Search for the cell housing the specified text and yield its (X, Y) center coordinate. 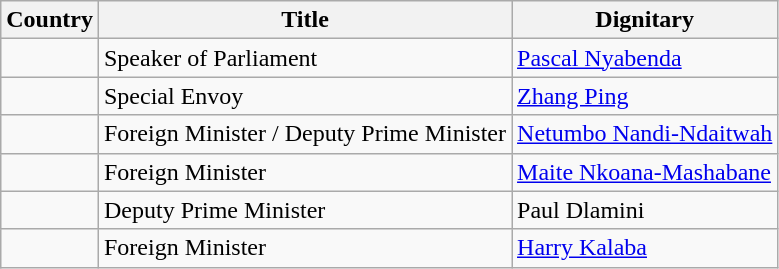
Netumbo Nandi-Ndaitwah (645, 134)
Paul Dlamini (645, 210)
Foreign Minister / Deputy Prime Minister (304, 134)
Country (50, 20)
Deputy Prime Minister (304, 210)
Maite Nkoana-Mashabane (645, 172)
Pascal Nyabenda (645, 58)
Harry Kalaba (645, 248)
Special Envoy (304, 96)
Title (304, 20)
Zhang Ping (645, 96)
Dignitary (645, 20)
Speaker of Parliament (304, 58)
